Output the (x, y) coordinate of the center of the cell containing the given text.  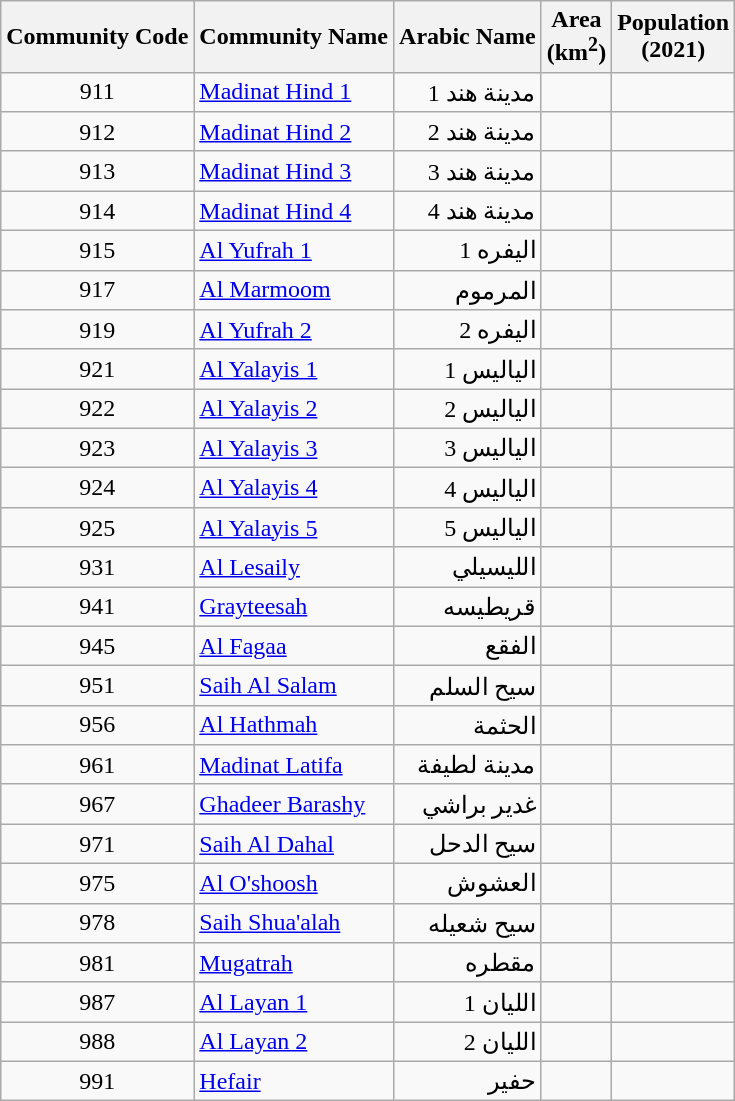
919 (98, 330)
الياليس 3 (468, 448)
971 (98, 844)
Madinat Latifa (294, 765)
Madinat Hind 1 (294, 92)
925 (98, 527)
الليسيلي (468, 567)
الياليس 5 (468, 527)
991 (98, 1081)
Arabic Name (468, 37)
الفقع (468, 646)
غدير براشي (468, 804)
مدينة هند 1 (468, 92)
956 (98, 725)
Community Code (98, 37)
911 (98, 92)
Saih Al Dahal (294, 844)
967 (98, 804)
961 (98, 765)
914 (98, 211)
Madinat Hind 2 (294, 132)
912 (98, 132)
913 (98, 171)
سيح السلم (468, 686)
الليان 1 (468, 1002)
الياليس 2 (468, 409)
Community Name (294, 37)
923 (98, 448)
الياليس 1 (468, 369)
Mugatrah (294, 963)
941 (98, 607)
مقطره (468, 963)
Al Layan 2 (294, 1042)
915 (98, 251)
Al O'shoosh (294, 884)
981 (98, 963)
Madinat Hind 3 (294, 171)
الحثمة (468, 725)
Al Yalayis 4 (294, 488)
Al Fagaa (294, 646)
987 (98, 1002)
978 (98, 923)
المرموم (468, 290)
Al Yalayis 3 (294, 448)
Madinat Hind 4 (294, 211)
Al Yufrah 2 (294, 330)
Area(km2) (576, 37)
Al Marmoom (294, 290)
Saih Al Salam (294, 686)
Al Yalayis 1 (294, 369)
922 (98, 409)
اليفره 2 (468, 330)
قريطيسه (468, 607)
975 (98, 884)
مدينة هند 4 (468, 211)
Population(2021) (674, 37)
مدينة لطيفة (468, 765)
Al Yufrah 1 (294, 251)
945 (98, 646)
921 (98, 369)
Al Layan 1 (294, 1002)
سيح الدحل (468, 844)
Al Yalayis 2 (294, 409)
951 (98, 686)
Ghadeer Barashy (294, 804)
931 (98, 567)
Hefair (294, 1081)
مدينة هند 3 (468, 171)
988 (98, 1042)
سيح شعيله (468, 923)
917 (98, 290)
Saih Shua'alah (294, 923)
Grayteesah (294, 607)
924 (98, 488)
العشوش (468, 884)
مدينة هند 2 (468, 132)
الياليس 4 (468, 488)
اليفره 1 (468, 251)
حفير (468, 1081)
Al Hathmah (294, 725)
Al Lesaily (294, 567)
الليان 2 (468, 1042)
Al Yalayis 5 (294, 527)
